Identify which cell holds the provided text, then report its (x, y) central coordinate. 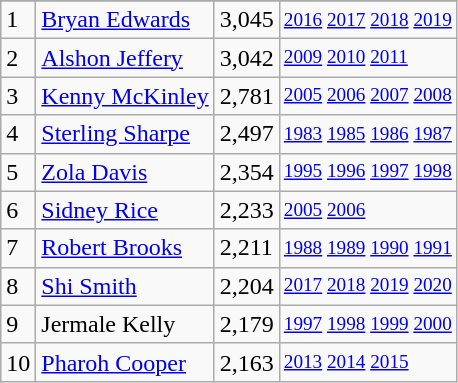
2,211 (246, 248)
Alshon Jeffery (125, 58)
2,204 (246, 286)
7 (18, 248)
6 (18, 210)
2005 2006 2007 2008 (368, 96)
2017 2018 2019 2020 (368, 286)
2016 2017 2018 2019 (368, 20)
1 (18, 20)
2,354 (246, 172)
3 (18, 96)
1983 1985 1986 1987 (368, 134)
Sterling Sharpe (125, 134)
9 (18, 324)
2,781 (246, 96)
8 (18, 286)
1988 1989 1990 1991 (368, 248)
2,179 (246, 324)
Jermale Kelly (125, 324)
2009 2010 2011 (368, 58)
10 (18, 362)
5 (18, 172)
1997 1998 1999 2000 (368, 324)
2013 2014 2015 (368, 362)
Kenny McKinley (125, 96)
2,163 (246, 362)
Sidney Rice (125, 210)
Pharoh Cooper (125, 362)
3,042 (246, 58)
2,497 (246, 134)
3,045 (246, 20)
2 (18, 58)
Zola Davis (125, 172)
1995 1996 1997 1998 (368, 172)
2005 2006 (368, 210)
4 (18, 134)
Bryan Edwards (125, 20)
Shi Smith (125, 286)
Robert Brooks (125, 248)
2,233 (246, 210)
